Find where the given text appears and provide that cell's center as (x, y) coordinate. 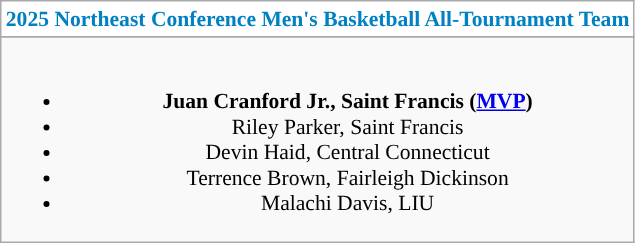
2025 Northeast Conference Men's Basketball All-Tournament Team (318, 19)
Juan Cranford Jr., Saint Francis (MVP)Riley Parker, Saint FrancisDevin Haid, Central ConnecticutTerrence Brown, Fairleigh DickinsonMalachi Davis, LIU (318, 140)
